Extract the (x, y) coordinate from the center of the cell holding the provided text.  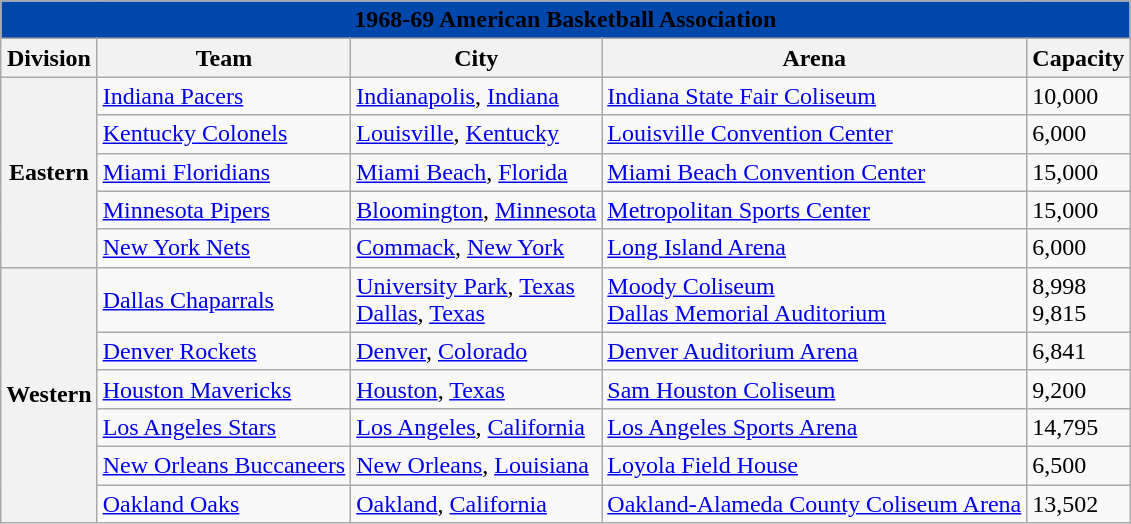
13,502 (1078, 503)
Miami Beach, Florida (476, 172)
Minnesota Pipers (224, 210)
Denver Auditorium Arena (814, 351)
1968-69 American Basketball Association (566, 20)
Los Angeles, California (476, 427)
Loyola Field House (814, 465)
Indiana Pacers (224, 96)
Metropolitan Sports Center (814, 210)
City (476, 58)
14,795 (1078, 427)
New Orleans Buccaneers (224, 465)
New York Nets (224, 248)
Los Angeles Sports Arena (814, 427)
Indiana State Fair Coliseum (814, 96)
6,841 (1078, 351)
Denver Rockets (224, 351)
Louisville, Kentucky (476, 134)
Sam Houston Coliseum (814, 389)
Dallas Chaparrals (224, 300)
Oakland-Alameda County Coliseum Arena (814, 503)
Commack, New York (476, 248)
Capacity (1078, 58)
Indianapolis, Indiana (476, 96)
University Park, Texas Dallas, Texas (476, 300)
Oakland, California (476, 503)
Division (49, 58)
Louisville Convention Center (814, 134)
Oakland Oaks (224, 503)
Denver, Colorado (476, 351)
9,200 (1078, 389)
Eastern (49, 172)
10,000 (1078, 96)
Arena (814, 58)
Western (49, 394)
Kentucky Colonels (224, 134)
Houston Mavericks (224, 389)
Moody Coliseum Dallas Memorial Auditorium (814, 300)
8,998 9,815 (1078, 300)
Long Island Arena (814, 248)
Miami Floridians (224, 172)
Los Angeles Stars (224, 427)
Team (224, 58)
New Orleans, Louisiana (476, 465)
Bloomington, Minnesota (476, 210)
Miami Beach Convention Center (814, 172)
Houston, Texas (476, 389)
6,500 (1078, 465)
